From the cell containing the given text, extract its center point as (x, y) coordinate. 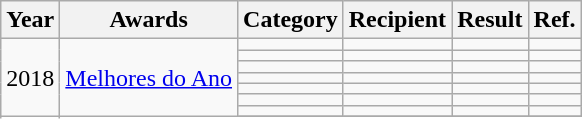
Category (291, 20)
2018 (30, 78)
Year (30, 20)
Melhores do Ano (149, 78)
Result (490, 20)
Awards (149, 20)
Recipient (397, 20)
Ref. (554, 20)
